Detect which cell encompasses the target text, then output its (X, Y) center coordinate. 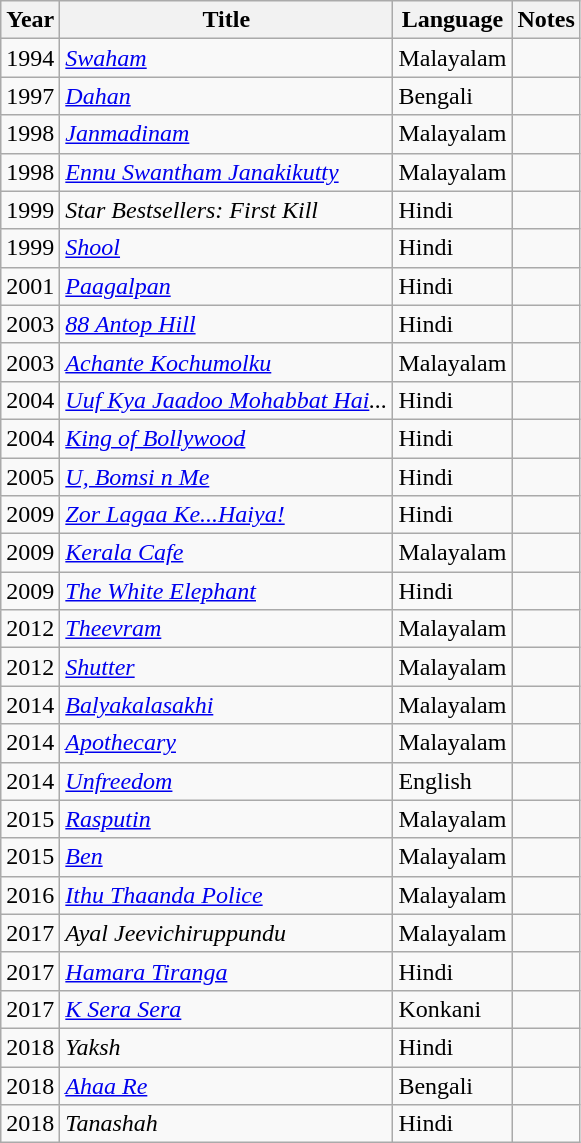
Janmadinam (226, 134)
Balyakalasakhi (226, 705)
Rasputin (226, 819)
Tanashah (226, 1124)
Swaham (226, 58)
U, Bomsi n Me (226, 477)
The White Elephant (226, 591)
Uuf Kya Jaadoo Mohabbat Hai... (226, 400)
English (452, 781)
Yaksh (226, 1047)
Notes (546, 20)
King of Bollywood (226, 438)
Star Bestsellers: First Kill (226, 210)
Shool (226, 248)
K Sera Sera (226, 1009)
Theevram (226, 629)
Dahan (226, 96)
88 Antop Hill (226, 324)
Hamara Tiranga (226, 971)
Ithu Thaanda Police (226, 895)
Zor Lagaa Ke...Haiya! (226, 515)
Achante Kochumolku (226, 362)
Ahaa Re (226, 1085)
Kerala Cafe (226, 553)
Konkani (452, 1009)
Ben (226, 857)
Ennu Swantham Janakikutty (226, 172)
Paagalpan (226, 286)
Shutter (226, 667)
Language (452, 20)
Apothecary (226, 743)
Ayal Jeevichiruppundu (226, 933)
1994 (30, 58)
2005 (30, 477)
1997 (30, 96)
2016 (30, 895)
Year (30, 20)
Unfreedom (226, 781)
Title (226, 20)
2001 (30, 286)
